Pinpoint the cell where the given text exists, returning its [X, Y] midpoint coordinate. 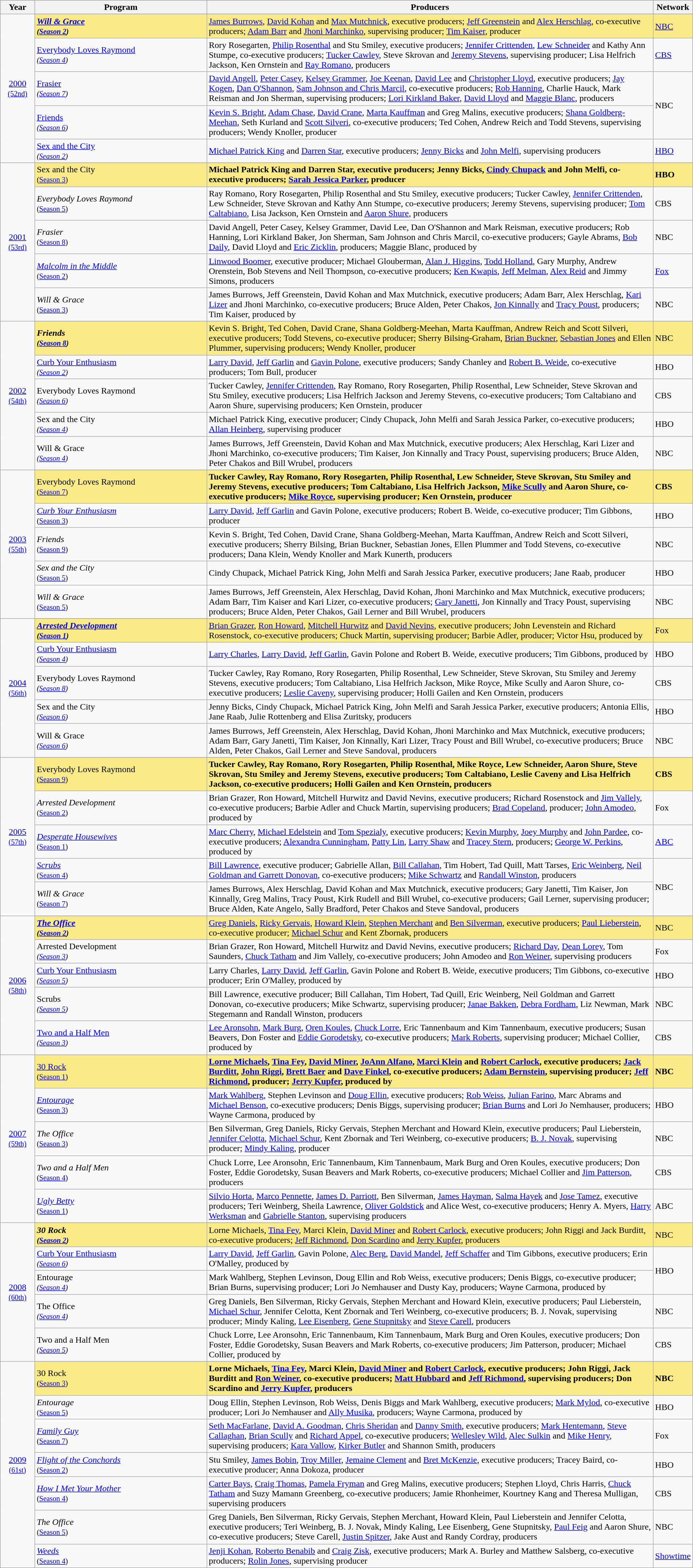
Arrested Development(Season 2) [121, 808]
Cindy Chupack, Michael Patrick King, John Melfi and Sarah Jessica Parker, executive producers; Jane Raab, producer [430, 573]
Showtime [673, 1556]
Sex and the City(Season 3) [121, 175]
2002(54th) [18, 395]
Two and a Half Men(Season 5) [121, 1345]
30 Rock(Season 3) [121, 1379]
Friends(Season 9) [121, 544]
Malcolm in the Middle(Season 2) [121, 271]
Program [121, 7]
Larry David, Jeff Garlin and Gavin Polone, executive producers; Sandy Chanley and Robert B. Weide, co-executive producers; Tom Bull, producer [430, 366]
Michael Patrick King and Darren Star, executive producers; Jenny Bicks and John Melfi, supervising producers [430, 151]
Sex and the City(Season 2) [121, 151]
Curb Your Enthusiasm(Season 4) [121, 654]
Everybody Loves Raymond(Season 6) [121, 396]
Curb Your Enthusiasm(Season 6) [121, 1258]
Sex and the City(Season 6) [121, 712]
The Office(Season 3) [121, 1139]
2003(55th) [18, 544]
Sex and the City(Season 5) [121, 573]
Will & Grace(Season 6) [121, 740]
Will & Grace(Season 2) [121, 26]
Will & Grace(Season 3) [121, 304]
Year [18, 7]
Arrested Development(Season 3) [121, 952]
Will & Grace(Season 4) [121, 453]
Everybody Loves Raymond(Season 8) [121, 683]
Everybody Loves Raymond(Season 9) [121, 774]
The Office(Season 5) [121, 1527]
Frasier(Season 8) [121, 237]
Ugly Betty(Season 1) [121, 1206]
Weeds(Season 4) [121, 1556]
Producers [430, 7]
Larry Charles, Larry David, Jeff Garlin, Gavin Polone and Robert B. Weide, executive producers; Tim Gibbons, produced by [430, 654]
Curb Your Enthusiasm(Season 2) [121, 366]
Family Guy(Season 7) [121, 1436]
2005(57th) [18, 836]
Curb Your Enthusiasm(Season 5) [121, 975]
30 Rock(Season 2) [121, 1235]
Frasier(Season 7) [121, 89]
The Office(Season 4) [121, 1311]
2001(53rd) [18, 242]
Everybody Loves Raymond(Season 5) [121, 203]
Entourage(Season 5) [121, 1407]
Network [673, 7]
Everybody Loves Raymond(Season 4) [121, 55]
2007(59th) [18, 1139]
Scrubs(Season 5) [121, 1004]
2008(60th) [18, 1292]
Friends(Season 8) [121, 338]
Sex and the City(Season 4) [121, 424]
Will & Grace(Season 5) [121, 602]
The Office(Season 2) [121, 928]
2000(52nd) [18, 89]
2006(58th) [18, 985]
Entourage(Season 3) [121, 1105]
Arrested Development(Season 1) [121, 631]
Curb Your Enthusiasm(Season 3) [121, 516]
Everybody Loves Raymond(Season 7) [121, 487]
Entourage(Season 4) [121, 1282]
30 Rock(Season 1) [121, 1071]
Larry David, Jeff Garlin, Gavin Polone, Alec Berg, David Mandel, Jeff Schaffer and Tim Gibbons, executive producers; Erin O'Malley, produced by [430, 1258]
Larry David, Jeff Garlin and Gavin Polone, executive producers; Robert B. Weide, co-executive producer; Tim Gibbons, producer [430, 516]
Scrubs(Season 4) [121, 871]
Two and a Half Men(Season 3) [121, 1038]
Flight of the Conchords(Season 2) [121, 1464]
2004(56th) [18, 688]
2009(61st) [18, 1464]
Two and a Half Men(Season 4) [121, 1172]
Desperate Housewives(Season 1) [121, 841]
How I Met Your Mother(Season 4) [121, 1493]
Friends(Season 6) [121, 122]
Will & Grace(Season 7) [121, 899]
